From the cell containing the given text, extract its center point as (X, Y) coordinate. 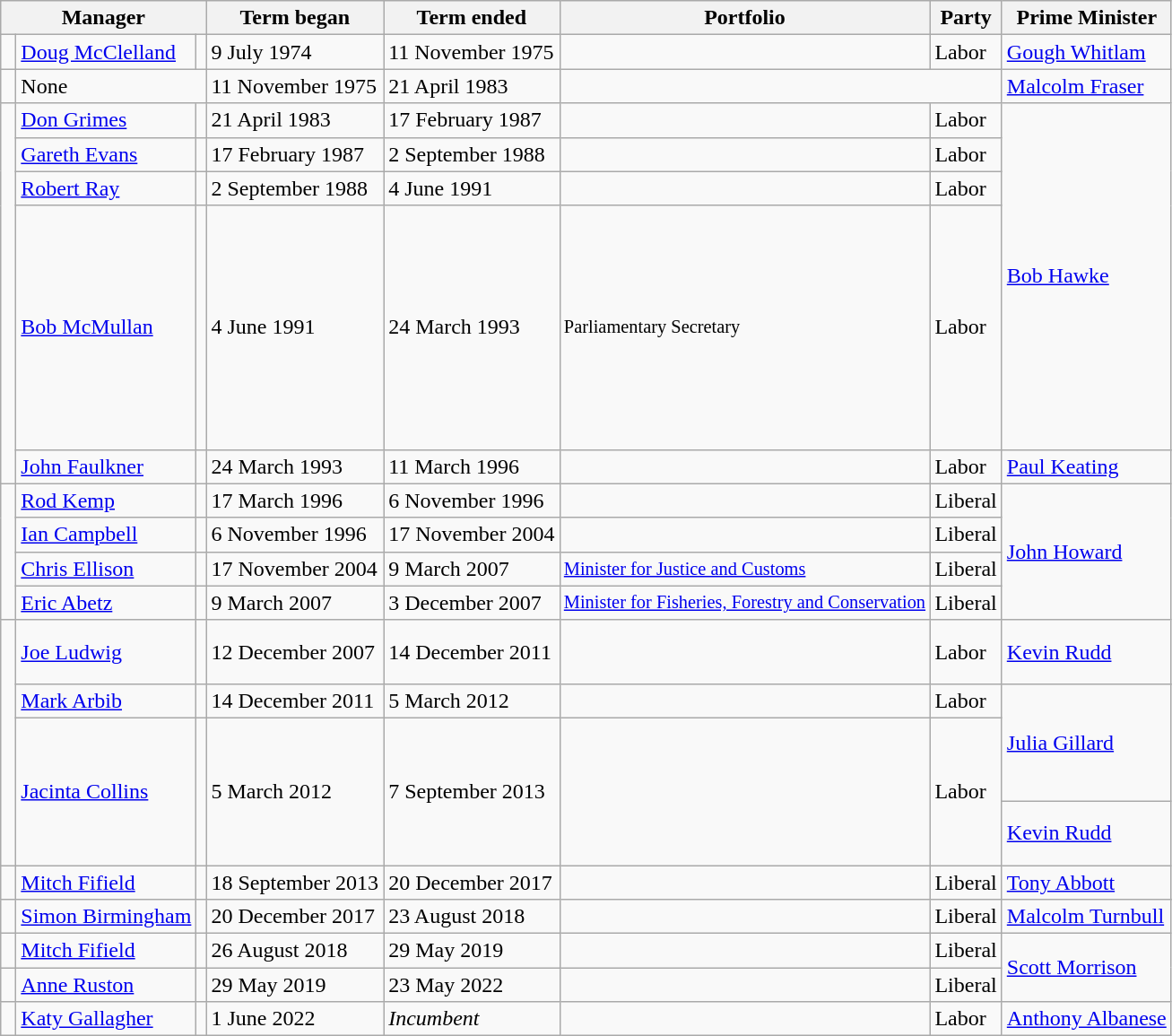
Tony Abbott (1087, 882)
Julia Gillard (1087, 743)
1 June 2022 (295, 1019)
Paul Keating (1087, 466)
Prime Minister (1087, 18)
Don Grimes (106, 120)
Rod Kemp (106, 501)
Term began (295, 18)
18 September 2013 (295, 882)
Joe Ludwig (106, 651)
Scott Morrison (1087, 968)
Jacinta Collins (106, 791)
Minister for Fisheries, Forestry and Conservation (744, 603)
John Faulkner (106, 466)
Party (966, 18)
Anne Ruston (106, 985)
Minister for Justice and Customs (744, 569)
Bob McMullan (106, 327)
Malcolm Fraser (1087, 86)
23 May 2022 (472, 985)
Robert Ray (106, 188)
23 August 2018 (472, 917)
7 September 2013 (472, 791)
Bob Hawke (1087, 276)
None (111, 86)
Incumbent (472, 1019)
John Howard (1087, 552)
Portfolio (744, 18)
12 December 2007 (295, 651)
Ian Campbell (106, 535)
Manager (104, 18)
Parliamentary Secretary (744, 327)
26 August 2018 (295, 951)
Malcolm Turnbull (1087, 917)
Eric Abetz (106, 603)
9 July 1974 (295, 52)
Katy Gallagher (106, 1019)
Gareth Evans (106, 154)
Term ended (472, 18)
Gough Whitlam (1087, 52)
Chris Ellison (106, 569)
3 December 2007 (472, 603)
Doug McClelland (106, 52)
Simon Birmingham (106, 917)
Mark Arbib (106, 701)
Anthony Albanese (1087, 1019)
17 March 1996 (295, 501)
11 March 1996 (472, 466)
